Capture the cell that displays the provided text and extract its [X, Y] central coordinate. 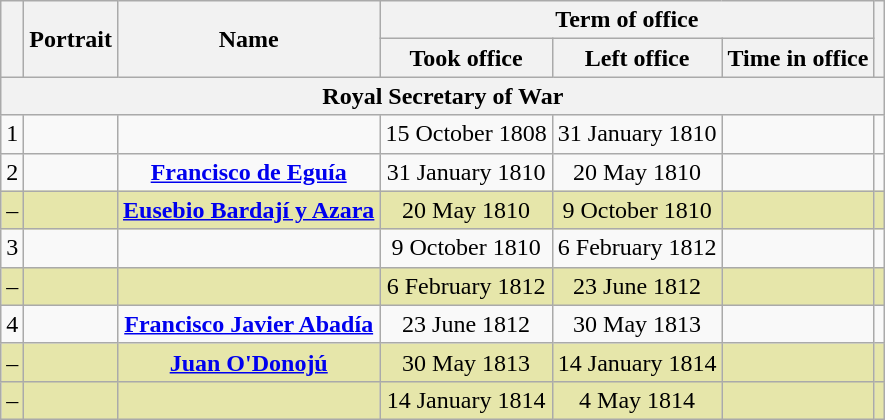
3 [12, 248]
Portrait [71, 39]
Took office [466, 58]
Juan O'Donojú [248, 362]
2 [12, 172]
Left office [637, 58]
Eusebio Bardají y Azara [248, 210]
Name [248, 39]
Royal Secretary of War [443, 96]
Time in office [798, 58]
Term of office [627, 20]
4 [12, 324]
4 May 1814 [637, 400]
Francisco Javier Abadía [248, 324]
Francisco de Eguía [248, 172]
15 October 1808 [466, 134]
1 [12, 134]
